Return (X, Y) of the center of cell containing provided text 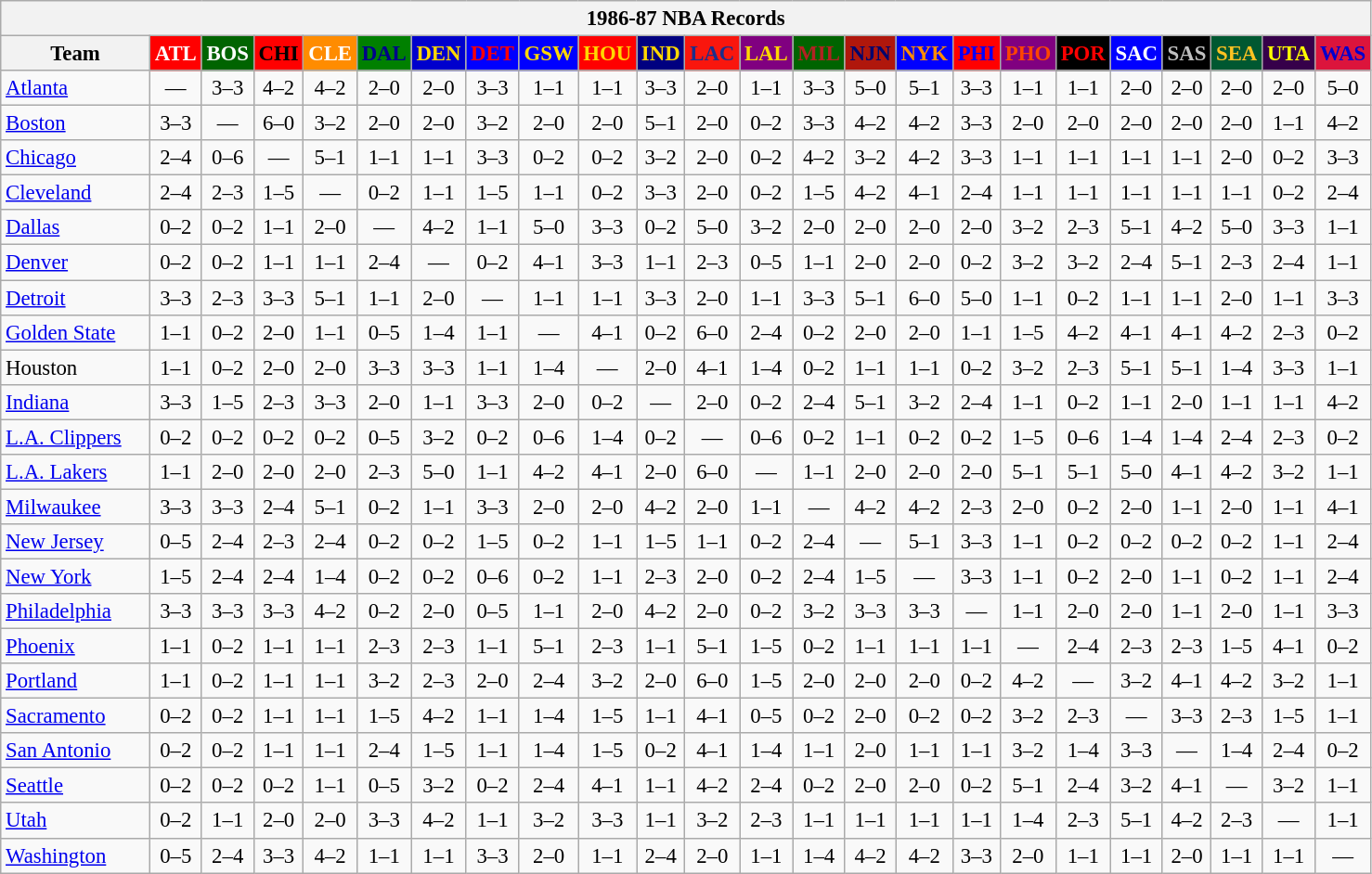
WAS (1343, 54)
Boston (76, 123)
DAL (384, 54)
DET (492, 54)
Atlanta (76, 88)
PHI (977, 54)
Golden State (76, 332)
Team (76, 54)
MIL (819, 54)
Portland (76, 681)
ATL (175, 54)
CHI (278, 54)
CLE (330, 54)
Dallas (76, 227)
HOU (607, 54)
L.A. Lakers (76, 472)
Denver (76, 263)
UTA (1288, 54)
New Jersey (76, 542)
PHO (1028, 54)
IND (661, 54)
1986-87 NBA Records (686, 19)
Houston (76, 367)
DEN (438, 54)
LAC (713, 54)
Sacramento (76, 716)
L.A. Clippers (76, 437)
NYK (925, 54)
Washington (76, 855)
Seattle (76, 786)
Utah (76, 821)
Detroit (76, 298)
Indiana (76, 402)
POR (1082, 54)
Cleveland (76, 193)
New York (76, 576)
Milwaukee (76, 507)
SAC (1136, 54)
SAS (1186, 54)
SEA (1236, 54)
Phoenix (76, 647)
NJN (871, 54)
LAL (767, 54)
Philadelphia (76, 611)
San Antonio (76, 751)
BOS (227, 54)
Chicago (76, 158)
GSW (549, 54)
